Provide the [X, Y] coordinate of the cell's center where the given text is located.  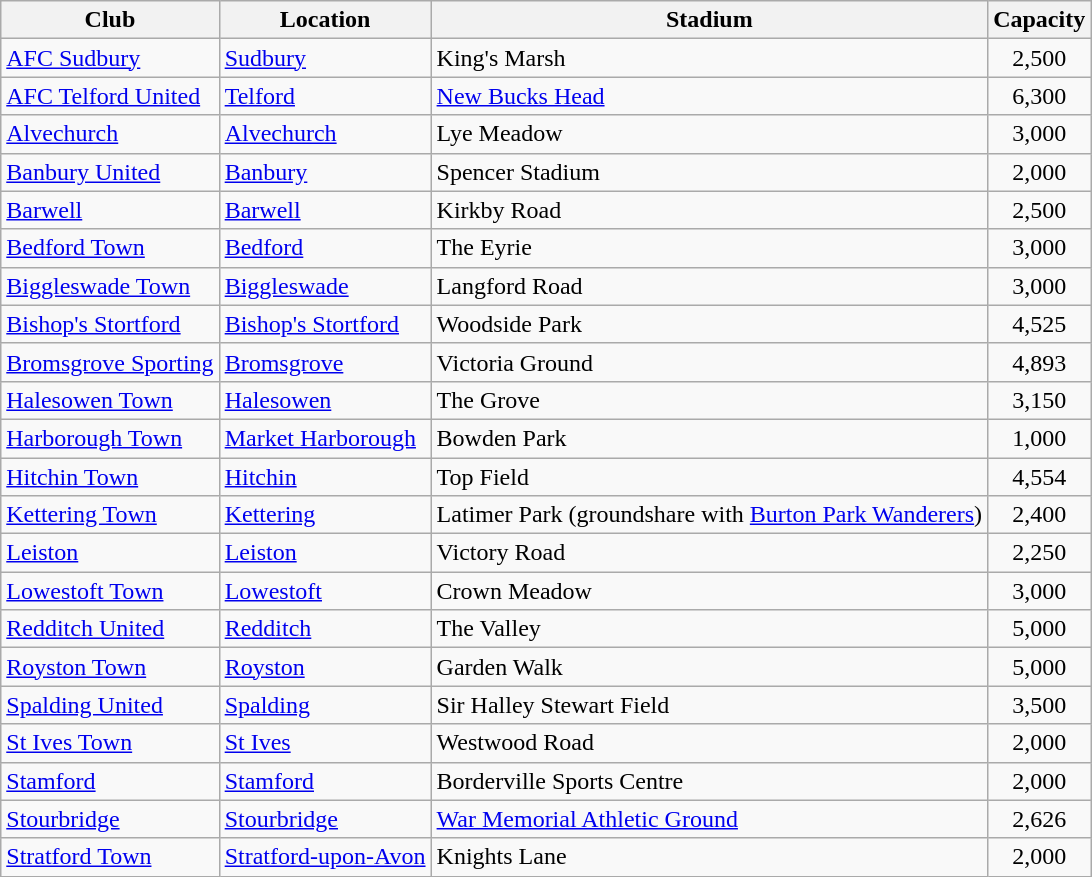
Banbury United [110, 172]
Bowden Park [710, 438]
Borderville Sports Centre [710, 781]
Victory Road [710, 553]
Halesowen Town [110, 400]
Stratford-upon-Avon [325, 857]
New Bucks Head [710, 96]
Kettering Town [110, 515]
Stratford Town [110, 857]
AFC Sudbury [110, 58]
Redditch [325, 629]
2,400 [1040, 515]
Woodside Park [710, 324]
Kirkby Road [710, 210]
Sir Halley Stewart Field [710, 705]
4,525 [1040, 324]
Langford Road [710, 286]
6,300 [1040, 96]
Biggleswade [325, 286]
Kettering [325, 515]
Lye Meadow [710, 134]
Garden Walk [710, 667]
The Valley [710, 629]
1,000 [1040, 438]
Westwood Road [710, 743]
4,893 [1040, 362]
3,150 [1040, 400]
Bromsgrove [325, 362]
Knights Lane [710, 857]
Victoria Ground [710, 362]
Banbury [325, 172]
3,500 [1040, 705]
Telford [325, 96]
Biggleswade Town [110, 286]
Lowestoft [325, 591]
Royston [325, 667]
Stadium [710, 20]
Spalding United [110, 705]
Top Field [710, 477]
The Eyrie [710, 248]
Crown Meadow [710, 591]
AFC Telford United [110, 96]
Bromsgrove Sporting [110, 362]
4,554 [1040, 477]
Royston Town [110, 667]
Redditch United [110, 629]
St Ives Town [110, 743]
Bedford Town [110, 248]
Sudbury [325, 58]
Halesowen [325, 400]
Hitchin Town [110, 477]
Market Harborough [325, 438]
Latimer Park (groundshare with Burton Park Wanderers) [710, 515]
Hitchin [325, 477]
Location [325, 20]
Lowestoft Town [110, 591]
The Grove [710, 400]
2,626 [1040, 819]
King's Marsh [710, 58]
Spalding [325, 705]
Bedford [325, 248]
St Ives [325, 743]
Club [110, 20]
Capacity [1040, 20]
2,250 [1040, 553]
Spencer Stadium [710, 172]
Harborough Town [110, 438]
War Memorial Athletic Ground [710, 819]
